Return the (x, y) coordinate for the center point of the cell that contains the specified text.  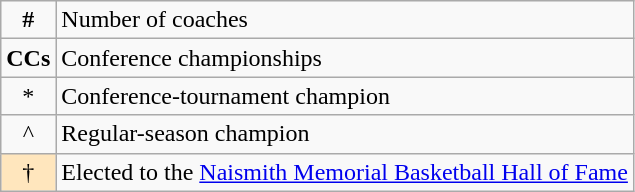
* (28, 96)
^ (28, 134)
# (28, 20)
Regular-season champion (345, 134)
Conference championships (345, 58)
† (28, 172)
Number of coaches (345, 20)
CCs (28, 58)
Conference-tournament champion (345, 96)
Elected to the Naismith Memorial Basketball Hall of Fame (345, 172)
